Return the (X, Y) coordinate for the center point of the cell that contains the specified text.  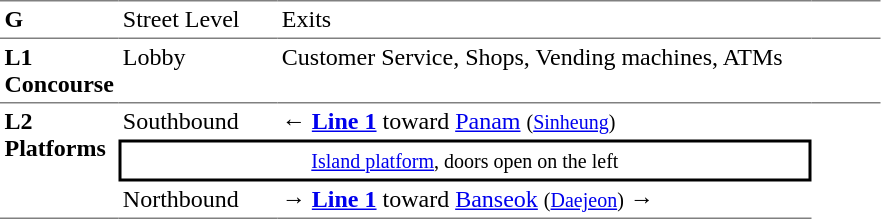
Exits (544, 20)
Street Level (198, 20)
Lobby (198, 71)
Customer Service, Shops, Vending machines, ATMs (544, 71)
Southbound (198, 122)
G (59, 20)
Island platform, doors open on the left (464, 161)
← Line 1 toward Panam (Sinheung) (544, 122)
L1Concourse (59, 71)
